Return the [X, Y] coordinate for the center point of the cell that contains the specified text.  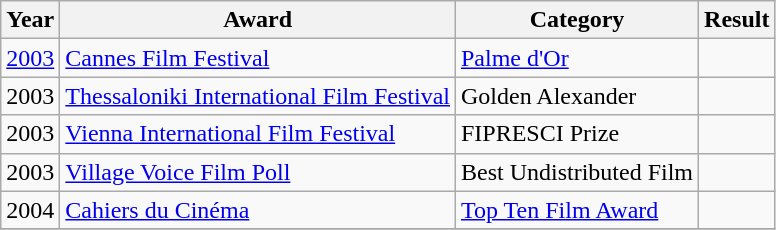
Thessaloniki International Film Festival [258, 96]
Vienna International Film Festival [258, 134]
Cahiers du Cinéma [258, 210]
Result [737, 20]
FIPRESCI Prize [576, 134]
2004 [30, 210]
Best Undistributed Film [576, 172]
Golden Alexander [576, 96]
Village Voice Film Poll [258, 172]
Palme d'Or [576, 58]
Award [258, 20]
Category [576, 20]
Top Ten Film Award [576, 210]
Cannes Film Festival [258, 58]
Year [30, 20]
